Return the (X, Y) coordinate for the center point of the cell that contains the specified text.  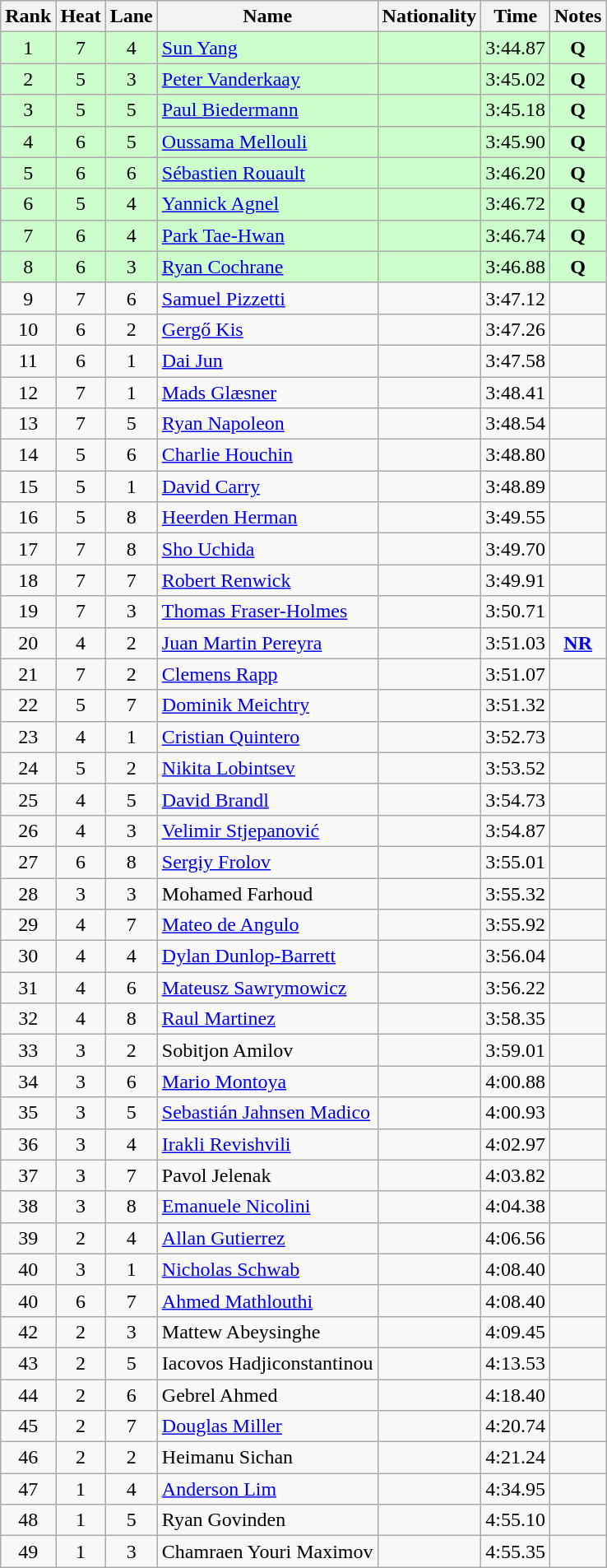
10 (28, 329)
Raul Martinez (267, 1019)
3:48.54 (516, 424)
Ahmed Mathlouthi (267, 1300)
37 (28, 1175)
Allan Gutierrez (267, 1238)
Peter Vanderkaay (267, 79)
46 (28, 1458)
3:51.32 (516, 705)
30 (28, 956)
Thomas Fraser-Holmes (267, 612)
Dai Jun (267, 361)
3:56.04 (516, 956)
Paul Biedermann (267, 110)
3:55.32 (516, 893)
39 (28, 1238)
44 (28, 1395)
3:46.20 (516, 173)
33 (28, 1050)
4:55.35 (516, 1552)
3:49.70 (516, 549)
Mohamed Farhoud (267, 893)
4:21.24 (516, 1458)
31 (28, 988)
3:47.58 (516, 361)
49 (28, 1552)
3:55.01 (516, 862)
3:51.03 (516, 643)
Cristian Quintero (267, 737)
4:55.10 (516, 1520)
3:58.35 (516, 1019)
20 (28, 643)
Rank (28, 16)
Charlie Houchin (267, 455)
Chamraen Youri Maximov (267, 1552)
4:00.93 (516, 1113)
4:34.95 (516, 1489)
43 (28, 1363)
3:45.18 (516, 110)
Sebastián Jahnsen Madico (267, 1113)
3:48.89 (516, 486)
3:48.41 (516, 393)
Mario Montoya (267, 1082)
3:46.72 (516, 204)
9 (28, 298)
Ryan Napoleon (267, 424)
3:49.55 (516, 518)
Park Tae-Hwan (267, 235)
11 (28, 361)
Irakli Revishvili (267, 1144)
Nicholas Schwab (267, 1269)
29 (28, 925)
24 (28, 768)
3:53.52 (516, 768)
Mateusz Sawrymowicz (267, 988)
35 (28, 1113)
13 (28, 424)
Gebrel Ahmed (267, 1395)
4:06.56 (516, 1238)
NR (578, 643)
3:46.74 (516, 235)
3:54.73 (516, 799)
19 (28, 612)
4:20.74 (516, 1426)
Ryan Cochrane (267, 267)
Dylan Dunlop-Barrett (267, 956)
Anderson Lim (267, 1489)
Heimanu Sichan (267, 1458)
Sobitjon Amilov (267, 1050)
14 (28, 455)
3:54.87 (516, 831)
3:51.07 (516, 674)
3:48.80 (516, 455)
Heerden Herman (267, 518)
Mads Glæsner (267, 393)
Nikita Lobintsev (267, 768)
Samuel Pizzetti (267, 298)
4:13.53 (516, 1363)
28 (28, 893)
Dominik Meichtry (267, 705)
3:56.22 (516, 988)
Oussama Mellouli (267, 142)
15 (28, 486)
David Brandl (267, 799)
25 (28, 799)
4:02.97 (516, 1144)
3:45.90 (516, 142)
Name (267, 16)
4:09.45 (516, 1332)
3:44.87 (516, 48)
Robert Renwick (267, 580)
21 (28, 674)
48 (28, 1520)
Heat (81, 16)
Lane (132, 16)
Clemens Rapp (267, 674)
Nationality (429, 16)
32 (28, 1019)
Douglas Miller (267, 1426)
David Carry (267, 486)
38 (28, 1207)
36 (28, 1144)
3:45.02 (516, 79)
Notes (578, 16)
Emanuele Nicolini (267, 1207)
18 (28, 580)
Gergő Kis (267, 329)
23 (28, 737)
34 (28, 1082)
3:55.92 (516, 925)
3:46.88 (516, 267)
Ryan Govinden (267, 1520)
3:47.26 (516, 329)
42 (28, 1332)
Time (516, 16)
Sébastien Rouault (267, 173)
45 (28, 1426)
Iacovos Hadjiconstantinou (267, 1363)
3:59.01 (516, 1050)
12 (28, 393)
22 (28, 705)
4:18.40 (516, 1395)
4:04.38 (516, 1207)
3:52.73 (516, 737)
Mateo de Angulo (267, 925)
Mattew Abeysinghe (267, 1332)
Sergiy Frolov (267, 862)
4:00.88 (516, 1082)
17 (28, 549)
3:49.91 (516, 580)
Velimir Stjepanović (267, 831)
27 (28, 862)
Juan Martin Pereyra (267, 643)
Yannick Agnel (267, 204)
Pavol Jelenak (267, 1175)
3:50.71 (516, 612)
3:47.12 (516, 298)
Sun Yang (267, 48)
47 (28, 1489)
Sho Uchida (267, 549)
26 (28, 831)
16 (28, 518)
4:03.82 (516, 1175)
